Output the [x, y] coordinate of the center of the cell containing the given text.  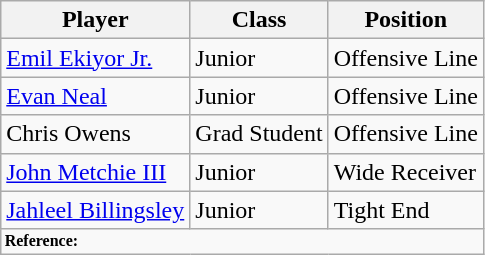
Reference: [242, 241]
Tight End [406, 210]
Emil Ekiyor Jr. [96, 58]
Position [406, 20]
Player [96, 20]
Grad Student [259, 134]
Class [259, 20]
John Metchie III [96, 172]
Chris Owens [96, 134]
Jahleel Billingsley [96, 210]
Evan Neal [96, 96]
Wide Receiver [406, 172]
